Search for the cell housing the specified text and yield its (x, y) center coordinate. 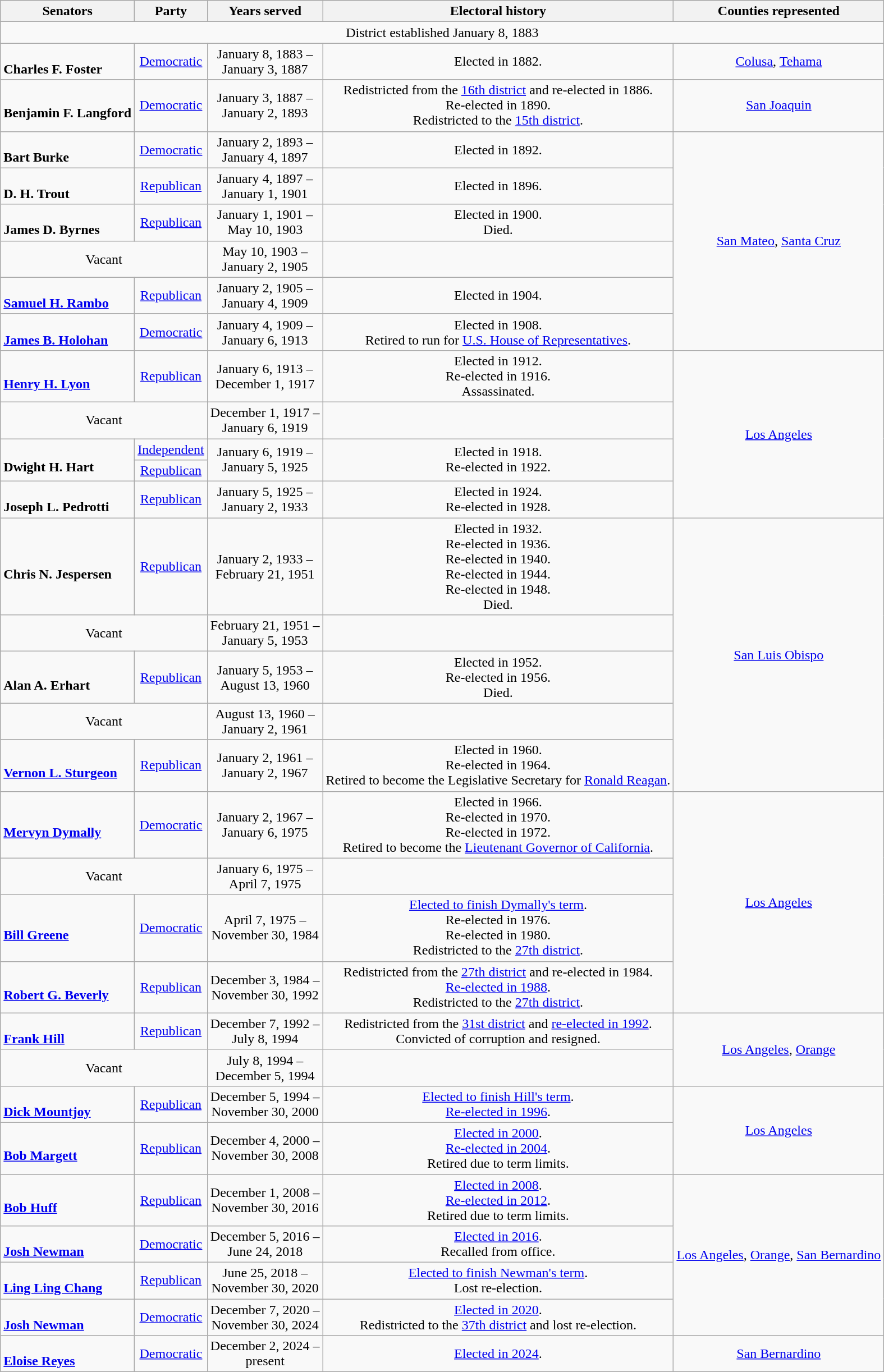
August 13, 1960 – January 2, 1961 (265, 722)
January 5, 1925 – January 2, 1933 (265, 499)
Elected in 1892. (498, 149)
January 2, 1893 – January 4, 1897 (265, 149)
January 6, 1975 – April 7, 1975 (265, 877)
Bob Huff (67, 1200)
Dwight H. Hart (67, 460)
San Joaquin (779, 105)
Redistricted from the 16th district and re-elected in 1886. Re-elected in 1890. Redistricted to the 15th district. (498, 105)
Henry H. Lyon (67, 376)
December 1, 2008 – November 30, 2016 (265, 1200)
Elected in 1918. Re-elected in 1922. (498, 460)
Colusa, Tehama (779, 62)
Elected in 1904. (498, 295)
San Luis Obispo (779, 654)
Electoral history (498, 11)
Elected to finish Hill's term. Re-elected in 1996. (498, 1104)
June 25, 2018 – November 30, 2020 (265, 1281)
Los Angeles, Orange (779, 1049)
January 3, 1887 – January 2, 1893 (265, 105)
Ling Ling Chang (67, 1281)
January 6, 1913 – December 1, 1917 (265, 376)
Elected in 1966. Re-elected in 1970. Re-elected in 1972. Retired to become the Lieutenant Governor of California. (498, 825)
Joseph L. Pedrotti (67, 499)
Mervyn Dymally (67, 825)
Redistricted from the 27th district and re-elected in 1984. Re-elected in 1988. Redistricted to the 27th district. (498, 987)
Elected in 2016. Recalled from office. (498, 1245)
James D. Byrnes (67, 222)
Los Angeles, Orange, San Bernardino (779, 1255)
January 8, 1883 – January 3, 1887 (265, 62)
Frank Hill (67, 1031)
Elected in 1952. Re-elected in 1956. Died. (498, 677)
December 3, 1984 – November 30, 1992 (265, 987)
Elected in 1932. Re-elected in 1936. Re-elected in 1940. Re-elected in 1944. Re-elected in 1948. Died. (498, 567)
San Bernardino (779, 1353)
July 8, 1994 – December 5, 1994 (265, 1067)
Independent (171, 449)
Elected in 1960. Re-elected in 1964. Retired to become the Legislative Secretary for Ronald Reagan. (498, 765)
Elected in 2024. (498, 1353)
Samuel H. Rambo (67, 295)
December 7, 2020 – November 30, 2024 (265, 1318)
April 7, 1975 – November 30, 1984 (265, 928)
Chris N. Jespersen (67, 567)
Elected to finish Newman's term. Lost re-election. (498, 1281)
Elected in 2008. Re-elected in 2012. Retired due to term limits. (498, 1200)
December 7, 1992 – July 8, 1994 (265, 1031)
Elected in 2020. Redistricted to the 37th district and lost re-election. (498, 1318)
Vernon L. Sturgeon (67, 765)
Benjamin F. Langford (67, 105)
January 1, 1901 – May 10, 1903 (265, 222)
December 4, 2000 – November 30, 2008 (265, 1148)
Bob Margett (67, 1148)
January 4, 1897 – January 1, 1901 (265, 186)
January 2, 1933 – February 21, 1951 (265, 567)
Elected in 1900. Died. (498, 222)
Elected in 1924. Re-elected in 1928. (498, 499)
Party (171, 11)
Robert G. Beverly (67, 987)
Charles F. Foster (67, 62)
May 10, 1903 – January 2, 1905 (265, 259)
Elected in 1896. (498, 186)
December 5, 1994 – November 30, 2000 (265, 1104)
Counties represented (779, 11)
Elected to finish Dymally's term. Re-elected in 1976. Re-elected in 1980. Redistricted to the 27th district. (498, 928)
Redistricted from the 31st district and re-elected in 1992. Convicted of corruption and resigned. (498, 1031)
Elected in 1908. Retired to run for U.S. House of Representatives. (498, 332)
Bart Burke (67, 149)
Years served (265, 11)
San Mateo, Santa Cruz (779, 241)
Eloise Reyes (67, 1353)
January 2, 1961 – January 2, 1967 (265, 765)
Alan A. Erhart (67, 677)
January 6, 1919 – January 5, 1925 (265, 460)
Elected in 2000. Re-elected in 2004. Retired due to term limits. (498, 1148)
Elected in 1912. Re-elected in 1916. Assassinated. (498, 376)
Elected in 1882. (498, 62)
January 2, 1967 – January 6, 1975 (265, 825)
February 21, 1951 – January 5, 1953 (265, 633)
December 5, 2016 – June 24, 2018 (265, 1245)
D. H. Trout (67, 186)
December 1, 1917 – January 6, 1919 (265, 420)
Senators (67, 11)
District established January 8, 1883 (442, 33)
Bill Greene (67, 928)
James B. Holohan (67, 332)
January 4, 1909 – January 6, 1913 (265, 332)
January 2, 1905 – January 4, 1909 (265, 295)
Dick Mountjoy (67, 1104)
January 5, 1953 – August 13, 1960 (265, 677)
December 2, 2024 – present (265, 1353)
